Identify which cell holds the provided text, then report its [X, Y] central coordinate. 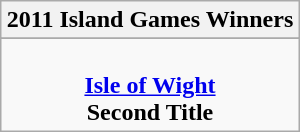
2011 Island Games Winners [150, 20]
Isle of WightSecond Title [150, 85]
